Search for the cell housing the specified text and yield its (x, y) center coordinate. 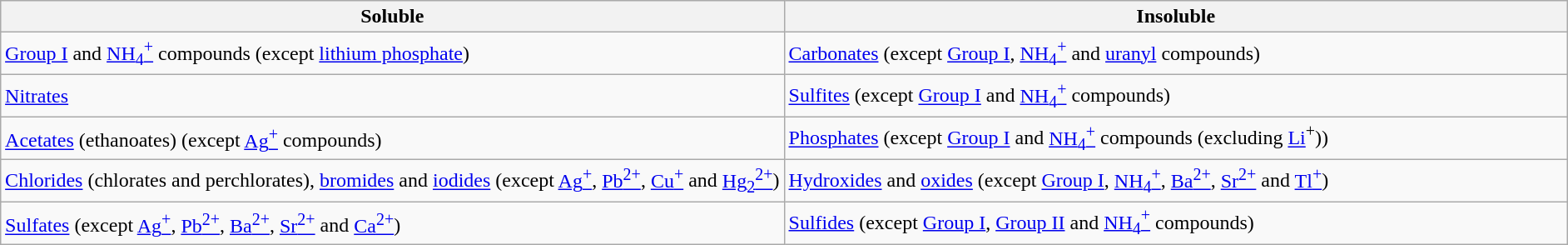
Sulfides (except Group I, Group II and NH4+ compounds) (1175, 223)
Soluble (393, 17)
Phosphates (except Group I and NH4+ compounds (excluding Li+)) (1175, 138)
Carbonates (except Group I, NH4+ and uranyl compounds) (1175, 53)
Insoluble (1175, 17)
Chlorides (chlorates and perchlorates), bromides and iodides (except Ag+, Pb2+, Cu+ and Hg22+) (393, 180)
Acetates (ethanoates) (except Ag+ compounds) (393, 138)
Hydroxides and oxides (except Group I, NH4+, Ba2+, Sr2+ and Tl+) (1175, 180)
Sulfites (except Group I and NH4+ compounds) (1175, 97)
Nitrates (393, 97)
Group I and NH4+ compounds (except lithium phosphate) (393, 53)
Sulfates (except Ag+, Pb2+, Ba2+, Sr2+ and Ca2+) (393, 223)
